Scan for the cell matching the given text and deliver its (X, Y) coordinate at center. 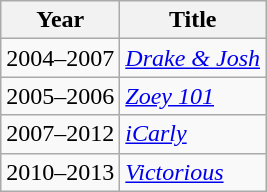
Drake & Josh (193, 58)
2005–2006 (60, 96)
Victorious (193, 172)
Zoey 101 (193, 96)
2007–2012 (60, 134)
iCarly (193, 134)
Year (60, 20)
Title (193, 20)
2004–2007 (60, 58)
2010–2013 (60, 172)
